For the text-containing cell, return its midpoint in [x, y] coordinate format. 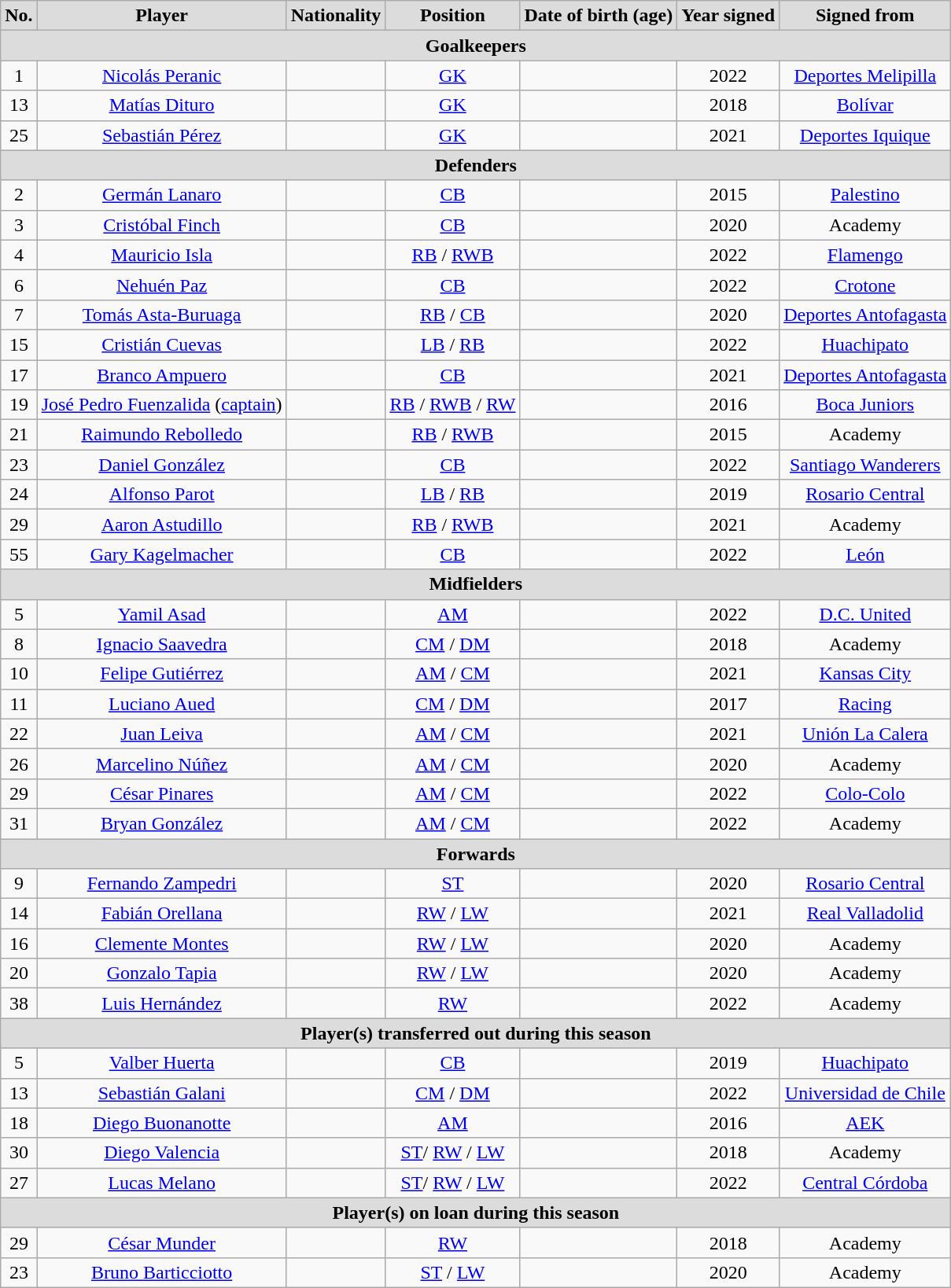
Racing [865, 704]
AEK [865, 1123]
Date of birth (age) [599, 16]
21 [19, 435]
Santiago Wanderers [865, 465]
ST / LW [453, 1272]
Branco Ampuero [162, 375]
Goalkeepers [476, 46]
ST [453, 884]
17 [19, 375]
2017 [728, 704]
Universidad de Chile [865, 1093]
11 [19, 704]
3 [19, 225]
Diego Valencia [162, 1153]
10 [19, 674]
Alfonso Parot [162, 495]
Signed from [865, 16]
22 [19, 734]
Nationality [336, 16]
Player(s) transferred out during this season [476, 1033]
16 [19, 944]
Real Valladolid [865, 914]
No. [19, 16]
Gary Kagelmacher [162, 554]
24 [19, 495]
31 [19, 823]
Bolívar [865, 105]
Flamengo [865, 255]
Valber Huerta [162, 1063]
20 [19, 973]
Forwards [476, 853]
Bruno Barticciotto [162, 1272]
Player(s) on loan during this season [476, 1213]
Position [453, 16]
Sebastián Pérez [162, 135]
Defenders [476, 165]
Cristián Cuevas [162, 344]
6 [19, 285]
León [865, 554]
Clemente Montes [162, 944]
14 [19, 914]
19 [19, 405]
RB / RWB / RW [453, 405]
Lucas Melano [162, 1183]
Nehuén Paz [162, 285]
Gonzalo Tapia [162, 973]
Deportes Melipilla [865, 75]
Bryan González [162, 823]
Boca Juniors [865, 405]
César Munder [162, 1242]
Deportes Iquique [865, 135]
25 [19, 135]
Marcelino Núñez [162, 764]
18 [19, 1123]
Mauricio Isla [162, 255]
Cristóbal Finch [162, 225]
8 [19, 644]
Daniel González [162, 465]
RB / CB [453, 315]
9 [19, 884]
Year signed [728, 16]
Nicolás Peranic [162, 75]
55 [19, 554]
26 [19, 764]
César Pinares [162, 793]
Midfielders [476, 584]
15 [19, 344]
Ignacio Saavedra [162, 644]
Aaron Astudillo [162, 524]
38 [19, 1003]
Fabián Orellana [162, 914]
4 [19, 255]
Yamil Asad [162, 614]
Crotone [865, 285]
Colo-Colo [865, 793]
Luciano Aued [162, 704]
Matías Dituro [162, 105]
Diego Buonanotte [162, 1123]
7 [19, 315]
Palestino [865, 195]
Luis Hernández [162, 1003]
Unión La Calera [865, 734]
D.C. United [865, 614]
27 [19, 1183]
Felipe Gutiérrez [162, 674]
1 [19, 75]
Central Córdoba [865, 1183]
Tomás Asta-Buruaga [162, 315]
Sebastián Galani [162, 1093]
Kansas City [865, 674]
Germán Lanaro [162, 195]
José Pedro Fuenzalida (captain) [162, 405]
Juan Leiva [162, 734]
Fernando Zampedri [162, 884]
2 [19, 195]
Player [162, 16]
30 [19, 1153]
Raimundo Rebolledo [162, 435]
